Search for the cell housing the specified text and yield its [X, Y] center coordinate. 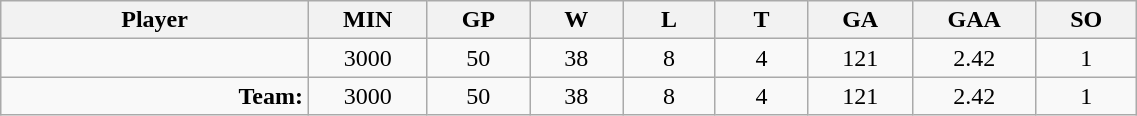
W [576, 20]
GP [478, 20]
L [669, 20]
GAA [974, 20]
SO [1086, 20]
Player [155, 20]
GA [860, 20]
MIN [368, 20]
Team: [155, 96]
T [761, 20]
